Provide the (x, y) coordinate of the cell's center where the given text is located.  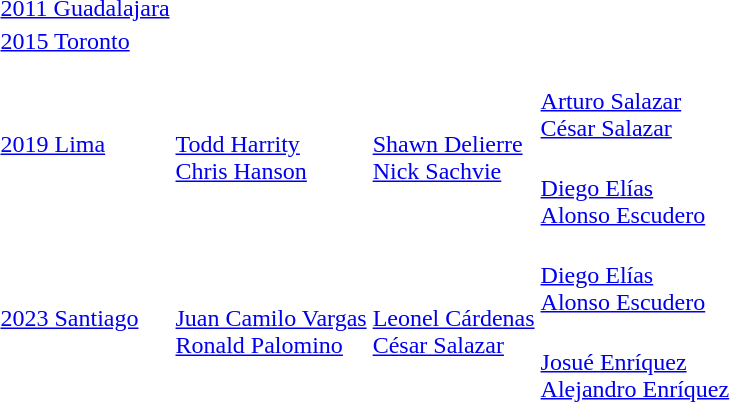
Shawn DelierreNick Sachvie (454, 144)
Todd HarrityChris Hanson (271, 144)
